Output the [X, Y] coordinate of the center of the cell containing the given text.  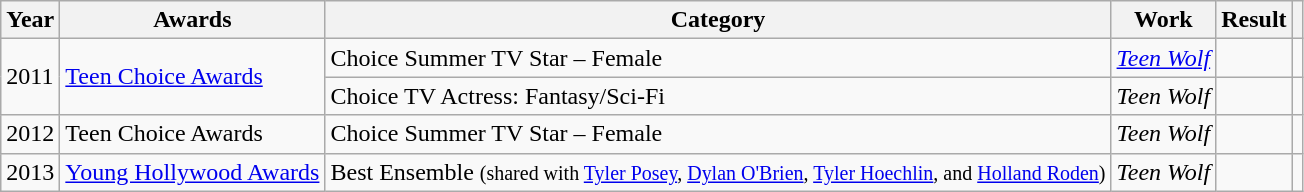
Result [1254, 20]
2012 [30, 134]
Category [718, 20]
Best Ensemble (shared with Tyler Posey, Dylan O'Brien, Tyler Hoechlin, and Holland Roden) [718, 172]
Choice TV Actress: Fantasy/Sci-Fi [718, 96]
2011 [30, 77]
Year [30, 20]
Awards [192, 20]
2013 [30, 172]
Young Hollywood Awards [192, 172]
Work [1164, 20]
